Search for the cell housing the specified text and yield its [x, y] center coordinate. 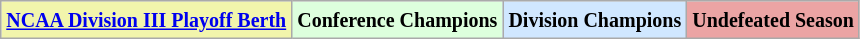
Division Champions [595, 20]
Conference Champions [398, 20]
NCAA Division III Playoff Berth [146, 20]
Undefeated Season [774, 20]
